Find where the given text appears and provide that cell's center as (x, y) coordinate. 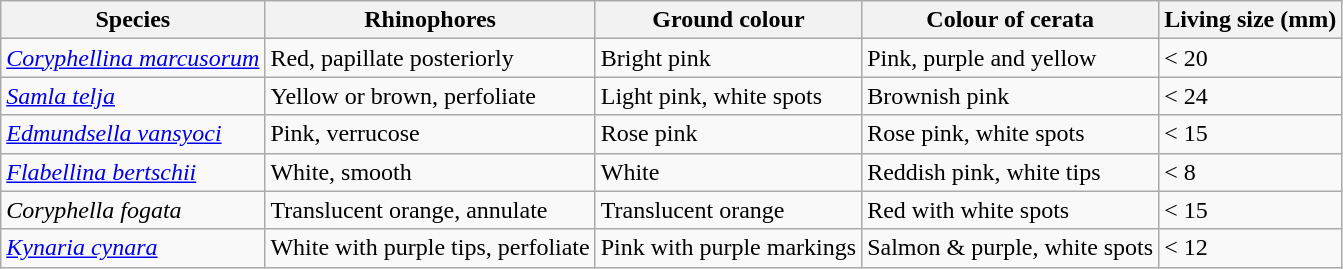
Pink, purple and yellow (1010, 58)
White, smooth (430, 172)
Colour of cerata (1010, 20)
Rhinophores (430, 20)
< 20 (1250, 58)
White (728, 172)
< 12 (1250, 248)
Rose pink, white spots (1010, 134)
Brownish pink (1010, 96)
Light pink, white spots (728, 96)
Coryphella fogata (133, 210)
Salmon & purple, white spots (1010, 248)
Bright pink (728, 58)
Reddish pink, white tips (1010, 172)
Flabellina bertschii (133, 172)
Pink, verrucose (430, 134)
Rose pink (728, 134)
Kynaria cynara (133, 248)
< 24 (1250, 96)
< 8 (1250, 172)
Ground colour (728, 20)
Red, papillate posteriorly (430, 58)
Samla telja (133, 96)
Species (133, 20)
Red with white spots (1010, 210)
Translucent orange (728, 210)
Edmundsella vansyoci (133, 134)
Coryphellina marcusorum (133, 58)
White with purple tips, perfoliate (430, 248)
Yellow or brown, perfoliate (430, 96)
Living size (mm) (1250, 20)
Translucent orange, annulate (430, 210)
Pink with purple markings (728, 248)
